Return the (x, y) coordinate for the center point of the cell that contains the specified text.  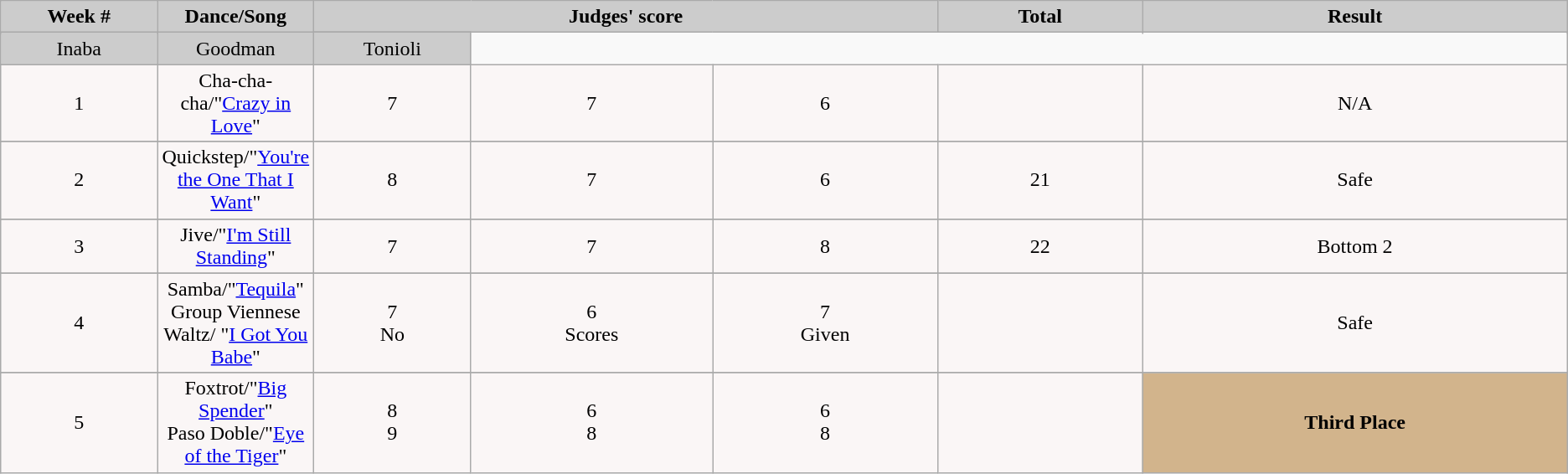
89 (392, 422)
21 (1040, 180)
4 (79, 323)
7 Given (825, 323)
Result (1355, 17)
Quickstep/"You're the One That I Want" (236, 180)
Dance/Song (236, 17)
Jive/"I'm Still Standing" (236, 246)
Judges' score (627, 17)
22 (1040, 246)
5 (79, 422)
2 (79, 180)
7 No (392, 323)
Bottom 2 (1355, 246)
Total (1040, 17)
Week # (79, 17)
Tonioli (392, 49)
1 (79, 103)
Goodman (236, 49)
3 (79, 246)
Samba/"Tequila" Group Viennese Waltz/ "I Got You Babe" (236, 323)
Foxtrot/"Big Spender"Paso Doble/"Eye of the Tiger" (236, 422)
6 Scores (591, 323)
Third Place (1355, 422)
N/A (1355, 103)
Inaba (79, 49)
Cha-cha-cha/"Crazy in Love" (236, 103)
